From the cell containing the given text, extract its center point as [X, Y] coordinate. 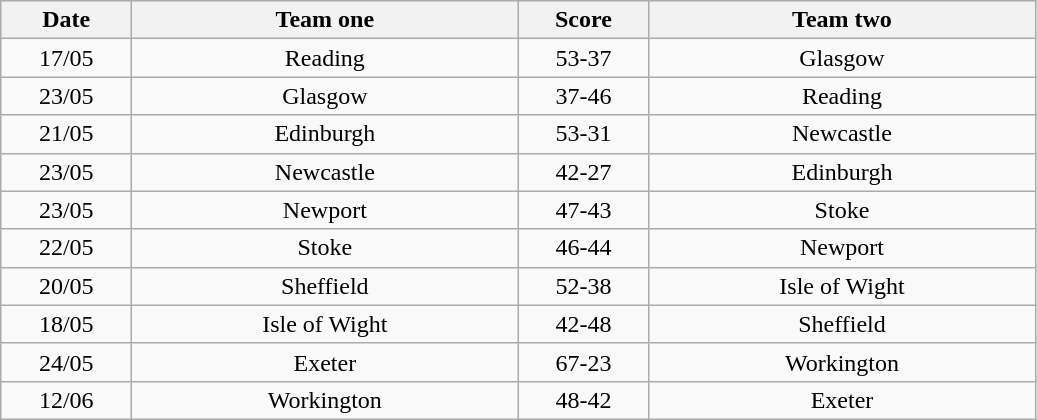
67-23 [584, 362]
53-37 [584, 58]
Team one [325, 20]
42-27 [584, 172]
37-46 [584, 96]
53-31 [584, 134]
Date [66, 20]
52-38 [584, 286]
17/05 [66, 58]
47-43 [584, 210]
18/05 [66, 324]
22/05 [66, 248]
Team two [842, 20]
42-48 [584, 324]
21/05 [66, 134]
Score [584, 20]
12/06 [66, 400]
48-42 [584, 400]
24/05 [66, 362]
20/05 [66, 286]
46-44 [584, 248]
